Provide the [x, y] coordinate of the cell's center where the given text is located.  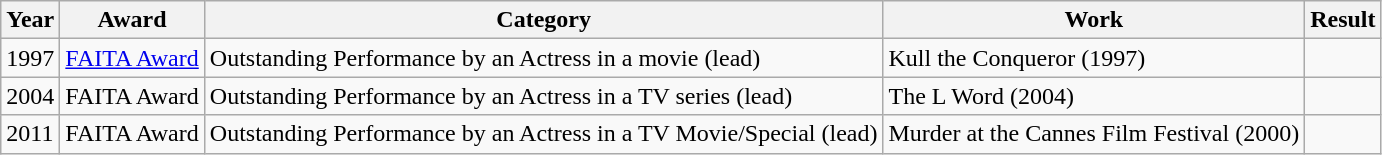
Result [1343, 20]
2004 [30, 96]
Outstanding Performance by an Actress in a movie (lead) [544, 58]
Work [1094, 20]
Category [544, 20]
Murder at the Cannes Film Festival (2000) [1094, 134]
1997 [30, 58]
Outstanding Performance by an Actress in a TV Movie/Special (lead) [544, 134]
Kull the Conqueror (1997) [1094, 58]
The L Word (2004) [1094, 96]
Award [132, 20]
2011 [30, 134]
Outstanding Performance by an Actress in a TV series (lead) [544, 96]
Year [30, 20]
